Search for the cell housing the specified text and yield its [x, y] center coordinate. 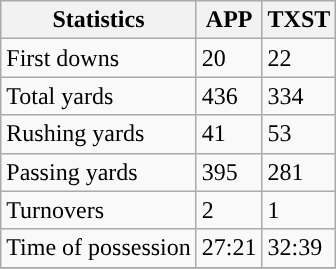
Total yards [99, 96]
Rushing yards [99, 134]
Time of possession [99, 248]
334 [299, 96]
436 [229, 96]
Turnovers [99, 210]
395 [229, 172]
22 [299, 58]
32:39 [299, 248]
First downs [99, 58]
41 [229, 134]
Passing yards [99, 172]
TXST [299, 20]
1 [299, 210]
27:21 [229, 248]
53 [299, 134]
281 [299, 172]
2 [229, 210]
APP [229, 20]
20 [229, 58]
Statistics [99, 20]
